Extract the [X, Y] coordinate from the center of the cell holding the provided text.  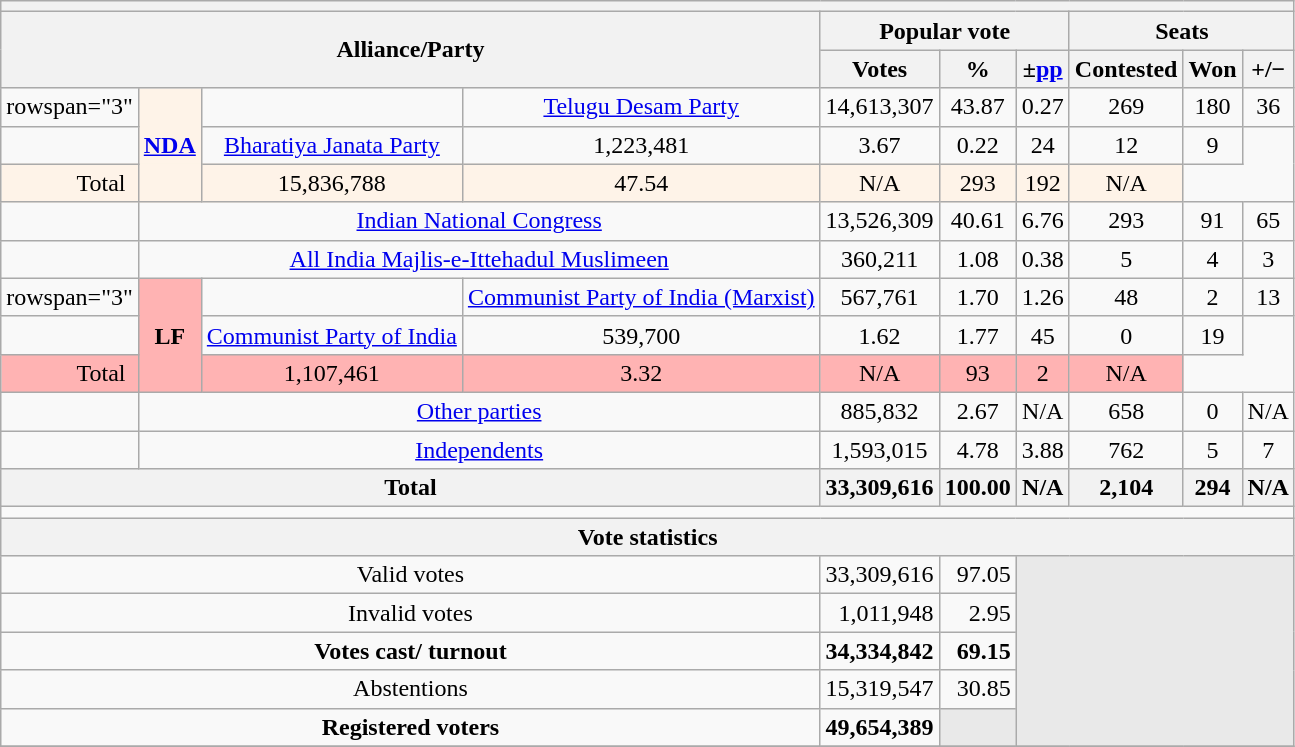
1.62 [880, 335]
47.54 [641, 183]
65 [1268, 221]
0.27 [1042, 107]
2.95 [978, 613]
Telugu Desam Party [641, 107]
Votes cast/ turnout [410, 651]
LF [170, 335]
Independents [479, 449]
45 [1042, 335]
Invalid votes [410, 613]
2,104 [1126, 488]
±pp [1042, 69]
Communist Party of India [332, 335]
3.32 [641, 373]
36 [1268, 107]
Won [1212, 69]
1,107,461 [332, 373]
1,223,481 [641, 145]
% [978, 69]
Other parties [479, 411]
15,836,788 [332, 183]
7 [1268, 449]
0.38 [1042, 259]
1.26 [1042, 297]
15,319,547 [880, 689]
NDA [170, 145]
3.88 [1042, 449]
Seats [1182, 31]
294 [1212, 488]
1,011,948 [880, 613]
4 [1212, 259]
97.05 [978, 575]
43.87 [978, 107]
Valid votes [410, 575]
34,334,842 [880, 651]
6.76 [1042, 221]
Vote statistics [648, 537]
48 [1126, 297]
1.70 [978, 297]
Votes [880, 69]
1.08 [978, 259]
14,613,307 [880, 107]
12 [1126, 145]
1.77 [978, 335]
567,761 [880, 297]
Contested [1126, 69]
+/− [1268, 69]
Alliance/Party [410, 50]
Communist Party of India (Marxist) [641, 297]
69.15 [978, 651]
Indian National Congress [479, 221]
0.22 [978, 145]
885,832 [880, 411]
93 [978, 373]
192 [1042, 183]
24 [1042, 145]
539,700 [641, 335]
40.61 [978, 221]
13,526,309 [880, 221]
1,593,015 [880, 449]
3 [1268, 259]
Bharatiya Janata Party [332, 145]
180 [1212, 107]
Abstentions [410, 689]
2.67 [978, 411]
100.00 [978, 488]
49,654,389 [880, 727]
3.67 [880, 145]
762 [1126, 449]
658 [1126, 411]
All India Majlis-e-Ittehadul Muslimeen [479, 259]
91 [1212, 221]
13 [1268, 297]
30.85 [978, 689]
19 [1212, 335]
9 [1212, 145]
4.78 [978, 449]
Popular vote [944, 31]
269 [1126, 107]
Registered voters [410, 727]
360,211 [880, 259]
